Capture the cell that displays the provided text and extract its [X, Y] central coordinate. 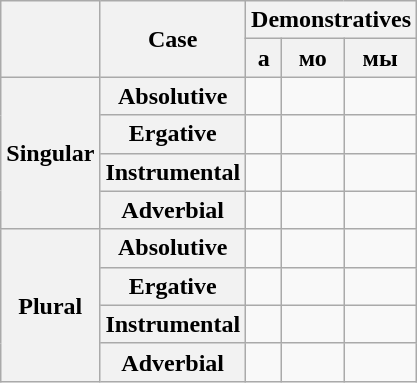
Singular [50, 153]
мы [380, 58]
мо [313, 58]
а [264, 58]
Plural [50, 305]
Case [173, 39]
Demonstratives [332, 20]
